Return [x, y] of the center of cell containing provided text 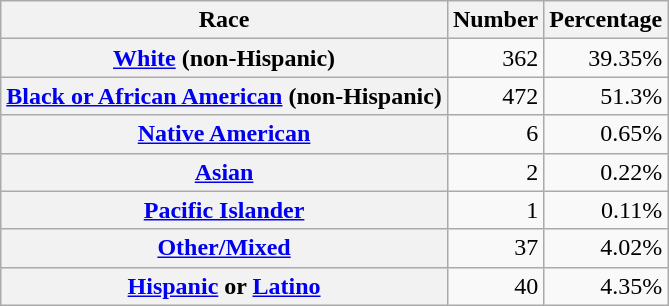
Other/Mixed [224, 248]
4.35% [606, 286]
40 [495, 286]
Asian [224, 172]
Percentage [606, 20]
0.22% [606, 172]
Number [495, 20]
2 [495, 172]
6 [495, 134]
4.02% [606, 248]
Race [224, 20]
39.35% [606, 58]
0.65% [606, 134]
Native American [224, 134]
Black or African American (non-Hispanic) [224, 96]
51.3% [606, 96]
362 [495, 58]
1 [495, 210]
472 [495, 96]
Pacific Islander [224, 210]
White (non-Hispanic) [224, 58]
0.11% [606, 210]
37 [495, 248]
Hispanic or Latino [224, 286]
